Identify which cell holds the provided text, then report its [X, Y] central coordinate. 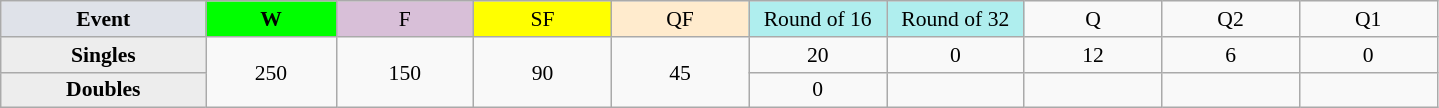
Round of 32 [955, 19]
Event [104, 19]
Doubles [104, 90]
90 [543, 72]
Singles [104, 55]
W [271, 19]
250 [271, 72]
Q [1093, 19]
SF [543, 19]
150 [405, 72]
QF [680, 19]
Round of 16 [818, 19]
45 [680, 72]
F [405, 19]
Q1 [1368, 19]
20 [818, 55]
6 [1231, 55]
12 [1093, 55]
Q2 [1231, 19]
